For the text-containing cell, return its midpoint in [x, y] coordinate format. 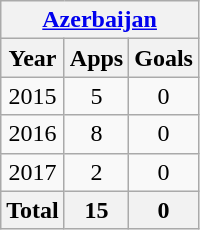
2017 [33, 172]
2 [96, 172]
Goals [164, 58]
5 [96, 96]
15 [96, 210]
2016 [33, 134]
8 [96, 134]
Year [33, 58]
Total [33, 210]
Apps [96, 58]
2015 [33, 96]
Azerbaijan [100, 20]
